Extract the (x, y) coordinate from the center of the cell holding the provided text.  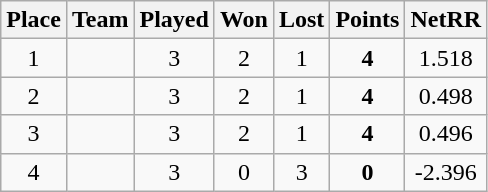
0.496 (446, 134)
1.518 (446, 58)
Team (100, 20)
-2.396 (446, 172)
0.498 (446, 96)
Won (244, 20)
Points (368, 20)
Place (34, 20)
Lost (301, 20)
NetRR (446, 20)
Played (174, 20)
